For the text-containing cell, return its midpoint in [x, y] coordinate format. 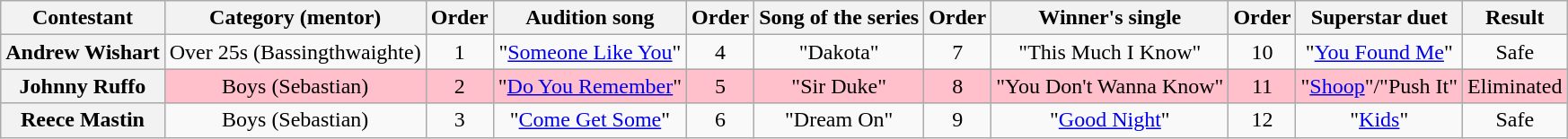
Over 25s (Bassingthwaighte) [295, 52]
"Shoop"/"Push It" [1379, 86]
"Good Night" [1110, 120]
"Come Get Some" [589, 120]
"Dream On" [839, 120]
Superstar duet [1379, 18]
6 [720, 120]
"You Don't Wanna Know" [1110, 86]
Andrew Wishart [83, 52]
Song of the series [839, 18]
"Dakota" [839, 52]
8 [957, 86]
11 [1263, 86]
"Someone Like You" [589, 52]
Reece Mastin [83, 120]
Category (mentor) [295, 18]
2 [460, 86]
"Sir Duke" [839, 86]
Eliminated [1515, 86]
"You Found Me" [1379, 52]
"Kids" [1379, 120]
7 [957, 52]
5 [720, 86]
Winner's single [1110, 18]
12 [1263, 120]
Result [1515, 18]
Johnny Ruffo [83, 86]
Audition song [589, 18]
"This Much I Know" [1110, 52]
3 [460, 120]
"Do You Remember" [589, 86]
9 [957, 120]
10 [1263, 52]
1 [460, 52]
Contestant [83, 18]
4 [720, 52]
